Output the [X, Y] coordinate of the center of the cell containing the given text.  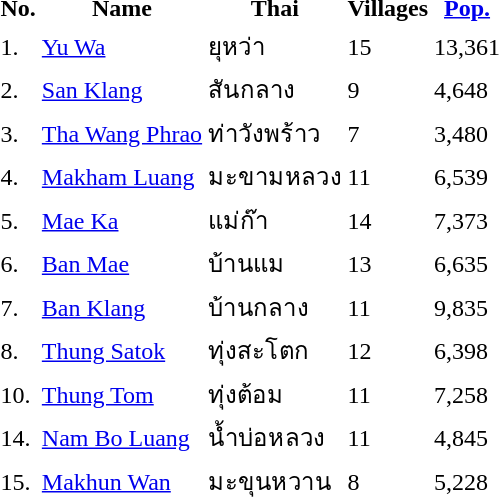
บ้านแม [275, 264]
Makham Luang [122, 176]
แม่ก๊า [275, 220]
Yu Wa [122, 46]
9 [388, 90]
13 [388, 264]
12 [388, 350]
ทุ่งต้อม [275, 394]
มะขามหลวง [275, 176]
Ban Mae [122, 264]
Thung Tom [122, 394]
ยุหว่า [275, 46]
14 [388, 220]
Ban Klang [122, 307]
ท่าวังพร้าว [275, 133]
Tha Wang Phrao [122, 133]
ทุ่งสะโตก [275, 350]
บ้านกลาง [275, 307]
Mae Ka [122, 220]
Thung Satok [122, 350]
7 [388, 133]
15 [388, 46]
San Klang [122, 90]
สันกลาง [275, 90]
Nam Bo Luang [122, 438]
น้ำบ่อหลวง [275, 438]
